For the text-containing cell, return its midpoint in [x, y] coordinate format. 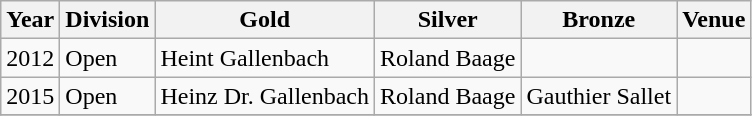
Heinz Dr. Gallenbach [265, 96]
Gauthier Sallet [599, 96]
2012 [30, 58]
Year [30, 20]
Bronze [599, 20]
Venue [714, 20]
Silver [448, 20]
2015 [30, 96]
Heint Gallenbach [265, 58]
Division [108, 20]
Gold [265, 20]
